From the cell containing the given text, extract its center point as (X, Y) coordinate. 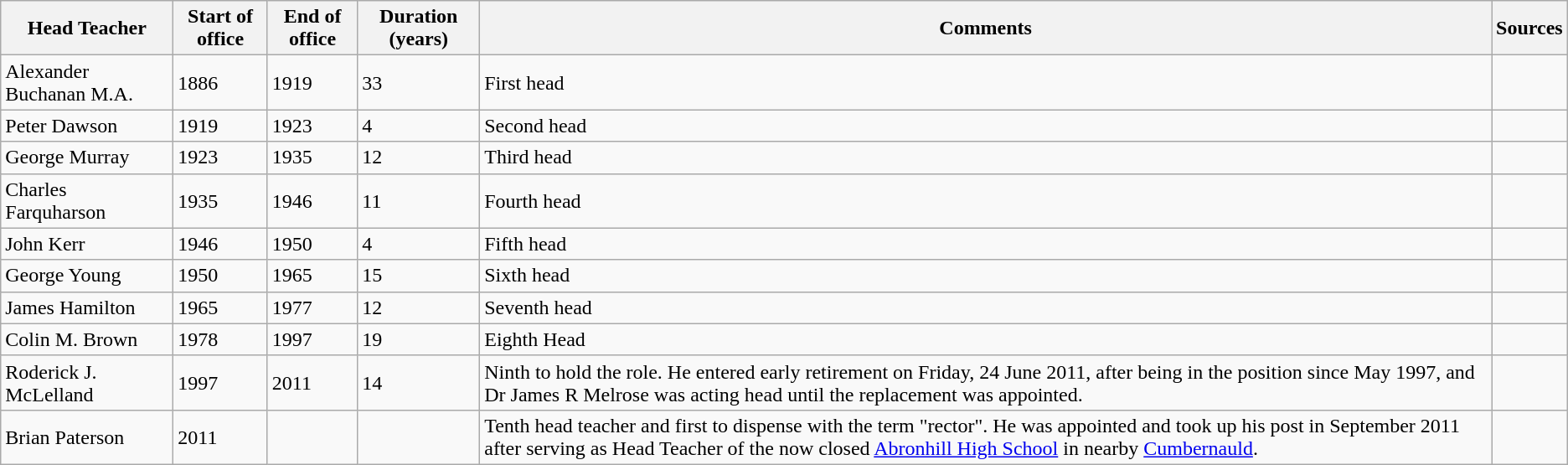
Fourth head (986, 201)
1886 (220, 82)
Head Teacher (87, 28)
Duration (years) (419, 28)
End of office (312, 28)
Roderick J. McLelland (87, 382)
James Hamilton (87, 307)
Colin M. Brown (87, 339)
33 (419, 82)
Brian Paterson (87, 437)
Second head (986, 126)
Charles Farquharson (87, 201)
John Kerr (87, 244)
First head (986, 82)
Eighth Head (986, 339)
14 (419, 382)
1977 (312, 307)
George Murray (87, 158)
George Young (87, 276)
Sixth head (986, 276)
Peter Dawson (87, 126)
Sources (1529, 28)
15 (419, 276)
Comments (986, 28)
1978 (220, 339)
Third head (986, 158)
Start of office (220, 28)
Seventh head (986, 307)
Fifth head (986, 244)
11 (419, 201)
19 (419, 339)
Alexander Buchanan M.A. (87, 82)
